Pinpoint the cell where the given text exists, returning its [X, Y] midpoint coordinate. 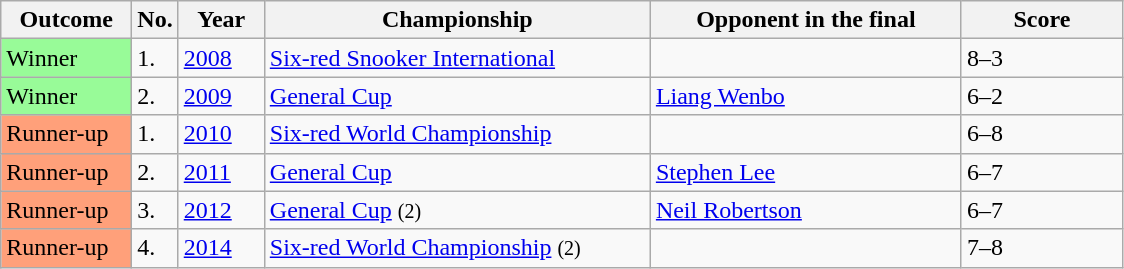
6–2 [1042, 96]
Score [1042, 20]
2010 [221, 134]
2009 [221, 96]
No. [155, 20]
General Cup (2) [457, 210]
2014 [221, 248]
Opponent in the final [806, 20]
4. [155, 248]
Six-red World Championship [457, 134]
Neil Robertson [806, 210]
Championship [457, 20]
2011 [221, 172]
3. [155, 210]
2008 [221, 58]
Year [221, 20]
Outcome [66, 20]
Six-red Snooker International [457, 58]
8–3 [1042, 58]
Six-red World Championship (2) [457, 248]
2012 [221, 210]
Stephen Lee [806, 172]
6–8 [1042, 134]
7–8 [1042, 248]
Liang Wenbo [806, 96]
